Output the [X, Y] coordinate of the center of the cell containing the given text.  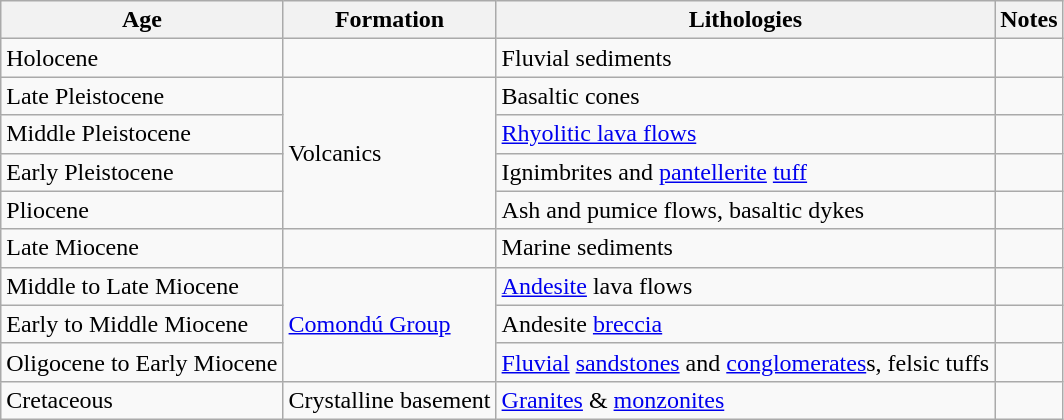
Oligocene to Early Miocene [142, 362]
Formation [390, 20]
Fluvial sediments [746, 58]
Ash and pumice flows, basaltic dykes [746, 210]
Holocene [142, 58]
Crystalline basement [390, 400]
Andesite lava flows [746, 286]
Early Pleistocene [142, 172]
Granites & monzonites [746, 400]
Rhyolitic lava flows [746, 134]
Middle Pleistocene [142, 134]
Late Miocene [142, 248]
Pliocene [142, 210]
Comondú Group [390, 324]
Andesite breccia [746, 324]
Age [142, 20]
Late Pleistocene [142, 96]
Cretaceous [142, 400]
Middle to Late Miocene [142, 286]
Notes [1029, 20]
Volcanics [390, 153]
Lithologies [746, 20]
Fluvial sandstones and conglomeratess, felsic tuffs [746, 362]
Early to Middle Miocene [142, 324]
Marine sediments [746, 248]
Ignimbrites and pantellerite tuff [746, 172]
Basaltic cones [746, 96]
